Output the [x, y] coordinate of the center of the cell containing the given text.  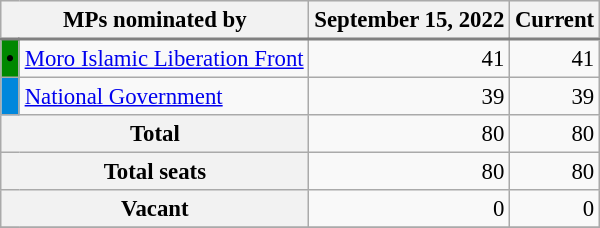
• [10, 58]
Vacant [155, 209]
National Government [164, 97]
September 15, 2022 [410, 20]
Moro Islamic Liberation Front [164, 58]
Current [555, 20]
Total seats [155, 172]
Total [155, 134]
MPs nominated by [155, 20]
